Scan for the cell matching the given text and deliver its (x, y) coordinate at center. 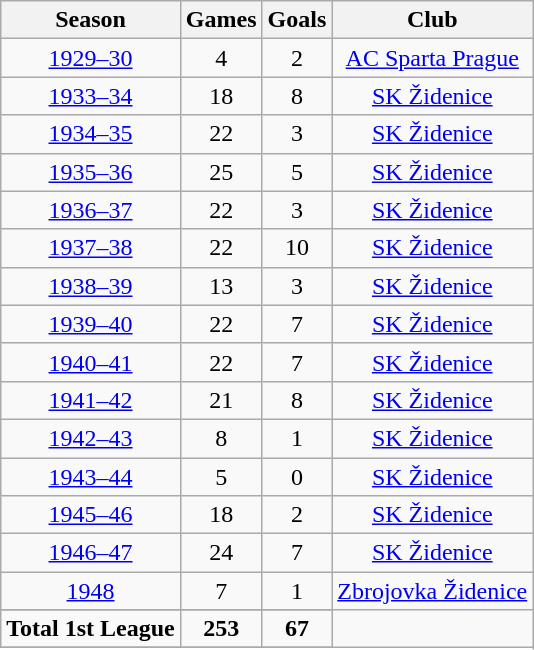
67 (297, 629)
1942–43 (91, 438)
1948 (91, 591)
24 (221, 553)
10 (297, 248)
AC Sparta Prague (432, 58)
1935–36 (91, 172)
1936–37 (91, 210)
Season (91, 20)
253 (221, 629)
1939–40 (91, 324)
1938–39 (91, 286)
Goals (297, 20)
1929–30 (91, 58)
Club (432, 20)
21 (221, 400)
13 (221, 286)
1937–38 (91, 248)
25 (221, 172)
1941–42 (91, 400)
1945–46 (91, 515)
1943–44 (91, 477)
Zbrojovka Židenice (432, 591)
Total 1st League (91, 629)
1934–35 (91, 134)
1940–41 (91, 362)
4 (221, 58)
Games (221, 20)
1946–47 (91, 553)
0 (297, 477)
1933–34 (91, 96)
